Identify which cell holds the provided text, then report its [X, Y] central coordinate. 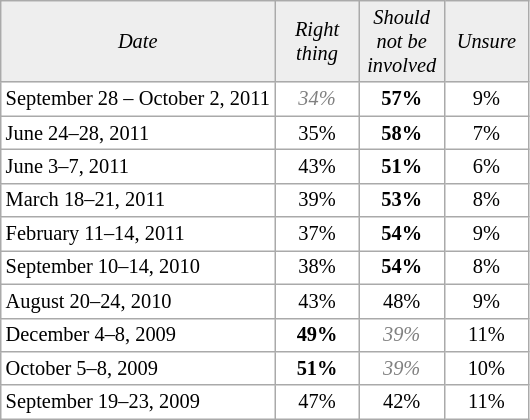
September 10–14, 2010 [138, 267]
48% [402, 301]
Right thing [318, 41]
October 5–8, 2009 [138, 368]
March 18–21, 2011 [138, 200]
57% [402, 99]
37% [318, 234]
September 28 – October 2, 2011 [138, 99]
49% [318, 335]
Unsure [486, 41]
February 11–14, 2011 [138, 234]
December 4–8, 2009 [138, 335]
June 3–7, 2011 [138, 166]
7% [486, 133]
34% [318, 99]
35% [318, 133]
6% [486, 166]
10% [486, 368]
June 24–28, 2011 [138, 133]
47% [318, 402]
Should not be involved [402, 41]
September 19–23, 2009 [138, 402]
42% [402, 402]
August 20–24, 2010 [138, 301]
Date [138, 41]
58% [402, 133]
53% [402, 200]
38% [318, 267]
